Locate the cell with the specified text and output its [X, Y] center coordinate. 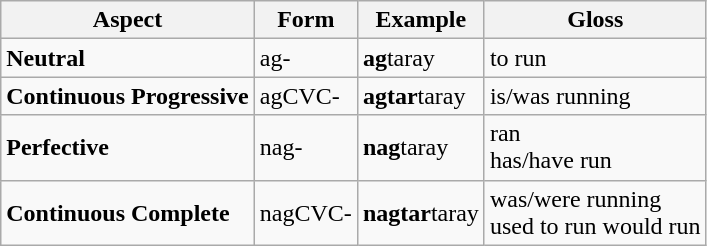
agtartaray [420, 96]
ag- [306, 58]
Example [420, 20]
Perfective [128, 148]
Continuous Progressive [128, 96]
nagCVC- [306, 212]
Form [306, 20]
Continuous Complete [128, 212]
nag- [306, 148]
to run [595, 58]
was/were runningused to run would run [595, 212]
agCVC- [306, 96]
nagtartaray [420, 212]
is/was running [595, 96]
Aspect [128, 20]
ranhas/have run [595, 148]
agtaray [420, 58]
Neutral [128, 58]
Gloss [595, 20]
nagtaray [420, 148]
